Output the (X, Y) coordinate of the center of the cell containing the given text.  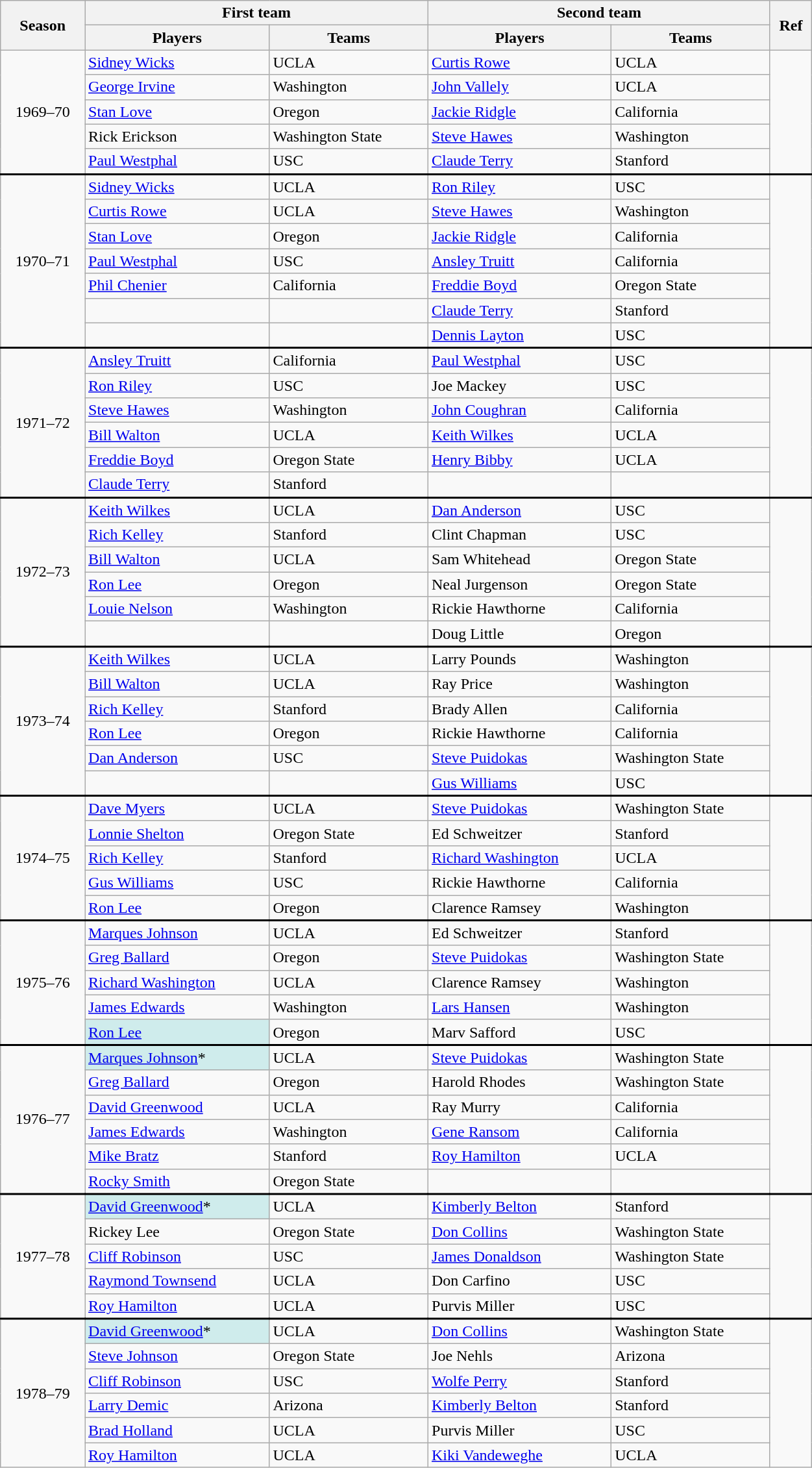
Mike Bratz (177, 1156)
Gene Ransom (520, 1132)
James Donaldson (520, 1256)
George Irvine (177, 87)
Rocky Smith (177, 1182)
Larry Pounds (520, 660)
1974–75 (43, 858)
1975–76 (43, 982)
Kiki Vandeweghe (520, 1455)
Ref (791, 25)
Second team (600, 13)
1971–72 (43, 423)
Season (43, 25)
Ray Murry (520, 1107)
Rick Erickson (177, 136)
Joe Nehls (520, 1356)
First team (257, 13)
1976–77 (43, 1119)
Henry Bibby (520, 460)
Marques Johnson* (177, 1057)
Steve Johnson (177, 1356)
1969–70 (43, 112)
Rickey Lee (177, 1232)
John Vallely (520, 87)
Louie Nelson (177, 609)
Brad Holland (177, 1430)
1972–73 (43, 572)
Phil Chenier (177, 286)
Dave Myers (177, 809)
Wolfe Perry (520, 1381)
Joe Mackey (520, 386)
Sam Whitehead (520, 560)
1978–79 (43, 1393)
Marques Johnson (177, 932)
David Greenwood (177, 1107)
Raymond Townsend (177, 1281)
Neal Jurgenson (520, 584)
Doug Little (520, 634)
Lonnie Shelton (177, 833)
1977–78 (43, 1256)
Clint Chapman (520, 535)
Ray Price (520, 684)
1973–74 (43, 721)
Marv Safford (520, 1032)
Lars Hansen (520, 1007)
John Coughran (520, 410)
Harold Rhodes (520, 1082)
1970–71 (43, 261)
Don Carfino (520, 1281)
Dennis Layton (520, 335)
Brady Allen (520, 708)
Larry Demic (177, 1406)
